Detect which cell encompasses the target text, then output its [X, Y] center coordinate. 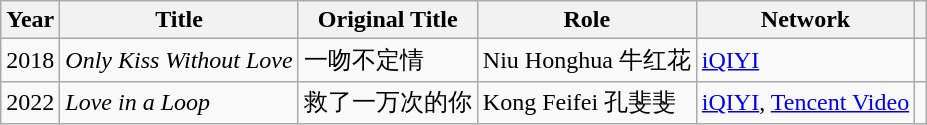
Niu Honghua 牛红花 [586, 60]
一吻不定情 [388, 60]
Year [30, 20]
2018 [30, 60]
Love in a Loop [179, 102]
Original Title [388, 20]
Network [805, 20]
救了一万次的你 [388, 102]
Only Kiss Without Love [179, 60]
Role [586, 20]
iQIYI [805, 60]
Title [179, 20]
2022 [30, 102]
iQIYI, Tencent Video [805, 102]
Kong Feifei 孔斐斐 [586, 102]
